From the cell containing the given text, extract its center point as (X, Y) coordinate. 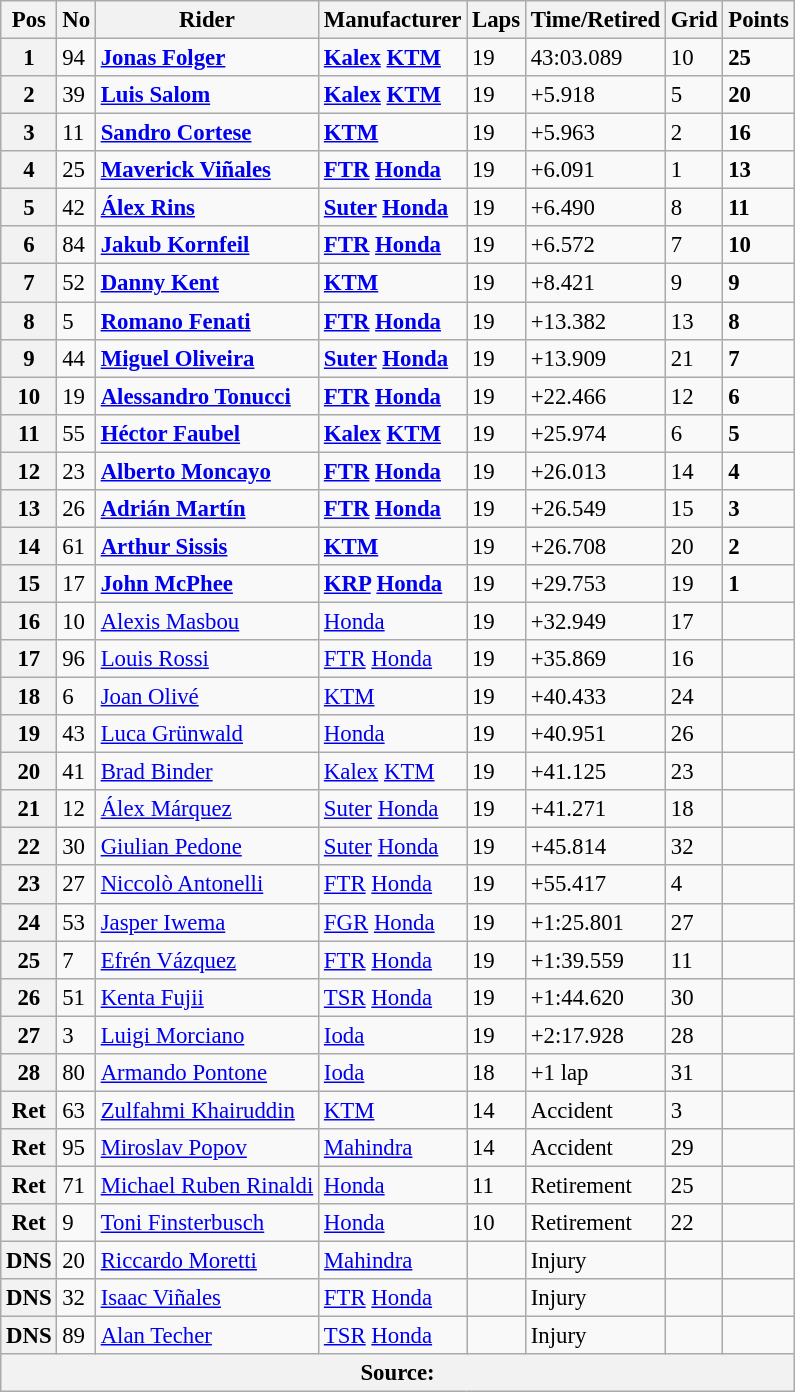
Héctor Faubel (206, 433)
+26.549 (595, 509)
Source: (398, 1373)
Alexis Masbou (206, 621)
+13.382 (595, 321)
+35.869 (595, 659)
Romano Fenati (206, 321)
39 (76, 95)
63 (76, 1110)
29 (694, 1148)
+6.572 (595, 245)
Alessandro Tonucci (206, 396)
71 (76, 1185)
+40.951 (595, 734)
+41.125 (595, 772)
No (76, 20)
43 (76, 734)
80 (76, 1073)
+32.949 (595, 621)
Jakub Kornfeil (206, 245)
Efrén Vázquez (206, 960)
KRP Honda (393, 584)
Armando Pontone (206, 1073)
+5.963 (595, 133)
Points (758, 20)
+41.271 (595, 809)
Miguel Oliveira (206, 358)
Niccolò Antonelli (206, 885)
Laps (496, 20)
Michael Ruben Rinaldi (206, 1185)
Jonas Folger (206, 58)
61 (76, 546)
Álex Rins (206, 208)
42 (76, 208)
+6.490 (595, 208)
52 (76, 283)
94 (76, 58)
Zulfahmi Khairuddin (206, 1110)
Time/Retired (595, 20)
51 (76, 997)
+1:25.801 (595, 922)
84 (76, 245)
+55.417 (595, 885)
+26.013 (595, 471)
+25.974 (595, 433)
Adrián Martín (206, 509)
+29.753 (595, 584)
+40.433 (595, 697)
Luis Salom (206, 95)
43:03.089 (595, 58)
Toni Finsterbusch (206, 1223)
Miroslav Popov (206, 1148)
Grid (694, 20)
Brad Binder (206, 772)
Louis Rossi (206, 659)
Danny Kent (206, 283)
44 (76, 358)
Joan Olivé (206, 697)
Jasper Iwema (206, 922)
+22.466 (595, 396)
+45.814 (595, 847)
Arthur Sissis (206, 546)
Maverick Viñales (206, 170)
55 (76, 433)
Luca Grünwald (206, 734)
Manufacturer (393, 20)
Luigi Morciano (206, 1035)
95 (76, 1148)
+26.708 (595, 546)
+6.091 (595, 170)
+5.918 (595, 95)
Pos (29, 20)
John McPhee (206, 584)
Giulian Pedone (206, 847)
+8.421 (595, 283)
Kenta Fujii (206, 997)
89 (76, 1336)
Álex Márquez (206, 809)
Sandro Cortese (206, 133)
Alan Techer (206, 1336)
FGR Honda (393, 922)
Rider (206, 20)
41 (76, 772)
96 (76, 659)
53 (76, 922)
+1 lap (595, 1073)
+2:17.928 (595, 1035)
Isaac Viñales (206, 1298)
31 (694, 1073)
Alberto Moncayo (206, 471)
+1:39.559 (595, 960)
+1:44.620 (595, 997)
+13.909 (595, 358)
Riccardo Moretti (206, 1261)
